Determine the (x, y) coordinate at the center of the cell enclosing the given text.  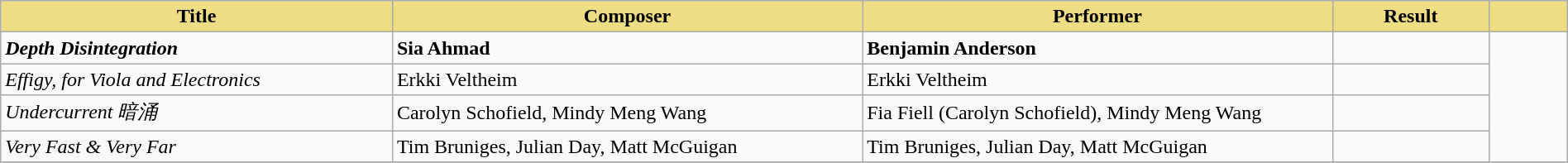
Depth Disintegration (197, 48)
Benjamin Anderson (1097, 48)
Very Fast & Very Far (197, 146)
Performer (1097, 17)
Fia Fiell (Carolyn Schofield), Mindy Meng Wang (1097, 113)
Composer (627, 17)
Carolyn Schofield, Mindy Meng Wang (627, 113)
Title (197, 17)
Result (1411, 17)
Sia Ahmad (627, 48)
Undercurrent 暗涌 (197, 113)
Effigy, for Viola and Electronics (197, 79)
